Find where the given text appears and provide that cell's center as (x, y) coordinate. 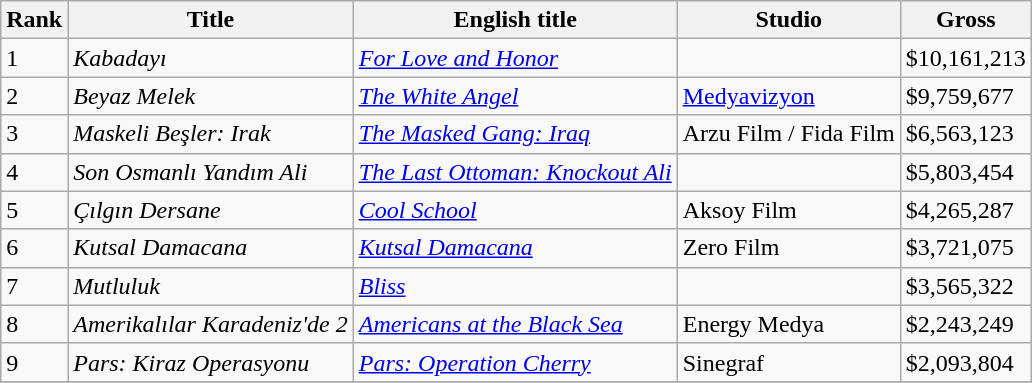
Beyaz Melek (211, 96)
Medyavizyon (788, 96)
Title (211, 20)
$4,265,287 (966, 210)
4 (34, 172)
Energy Medya (788, 324)
Arzu Film / Fida Film (788, 134)
$5,803,454 (966, 172)
English title (515, 20)
1 (34, 58)
Americans at the Black Sea (515, 324)
7 (34, 286)
Kabadayı (211, 58)
Rank (34, 20)
$10,161,213 (966, 58)
$9,759,677 (966, 96)
Pars: Operation Cherry (515, 362)
Studio (788, 20)
Bliss (515, 286)
$3,565,322 (966, 286)
Çılgın Dersane (211, 210)
2 (34, 96)
$2,093,804 (966, 362)
9 (34, 362)
$6,563,123 (966, 134)
Son Osmanlı Yandım Ali (211, 172)
The Masked Gang: Iraq (515, 134)
$3,721,075 (966, 248)
Gross (966, 20)
Maskeli Beşler: Irak (211, 134)
The White Angel (515, 96)
Pars: Kiraz Operasyonu (211, 362)
3 (34, 134)
For Love and Honor (515, 58)
Mutluluk (211, 286)
Amerikalılar Karadeniz'de 2 (211, 324)
Sinegraf (788, 362)
6 (34, 248)
The Last Ottoman: Knockout Ali (515, 172)
Cool School (515, 210)
$2,243,249 (966, 324)
8 (34, 324)
5 (34, 210)
Zero Film (788, 248)
Aksoy Film (788, 210)
